Extract the [X, Y] coordinate from the center of the cell holding the provided text.  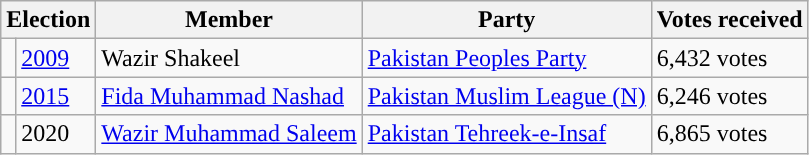
Wazir Shakeel [229, 58]
Wazir Muhammad Saleem [229, 134]
Pakistan Peoples Party [506, 58]
2020 [56, 134]
6,432 votes [730, 58]
2009 [56, 58]
Party [506, 20]
6,865 votes [730, 134]
Votes received [730, 20]
2015 [56, 96]
Pakistan Tehreek-e-Insaf [506, 134]
Pakistan Muslim League (N) [506, 96]
Election [48, 20]
Member [229, 20]
6,246 votes [730, 96]
Fida Muhammad Nashad [229, 96]
